Determine the (X, Y) coordinate at the center of the cell enclosing the given text.  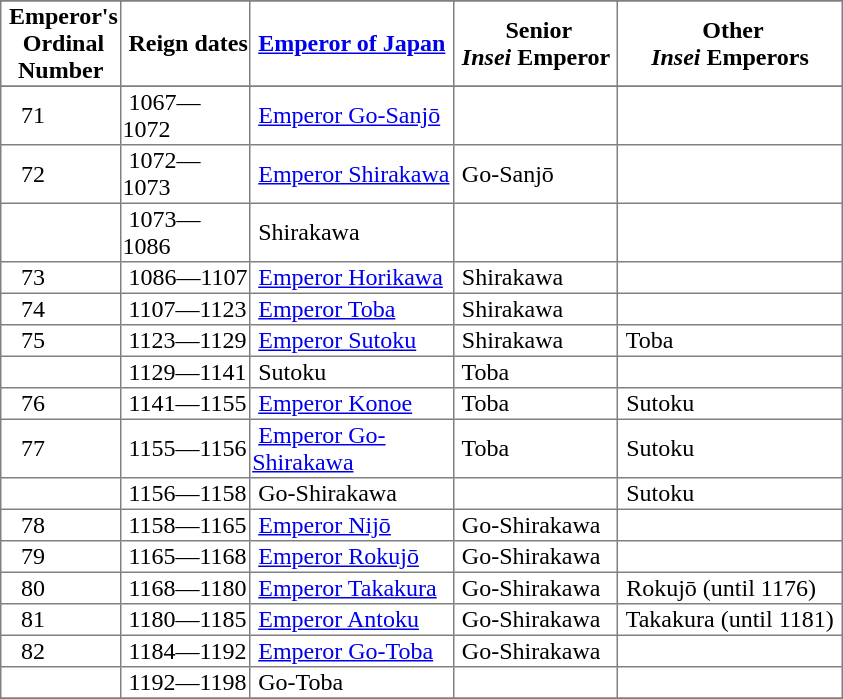
Go-Toba (352, 683)
74 (60, 309)
Emperor Shirakawa (352, 174)
1165—1168 (185, 557)
Emperor Go-Shirakawa (352, 448)
Emperor of Japan (352, 44)
Senior Insei Emperor (536, 44)
1086—1107 (185, 278)
Emperor Toba (352, 309)
1158—1165 (185, 525)
Go-Sanjō (536, 174)
1141—1155 (185, 404)
Emperor Sutoku (352, 341)
82 (60, 651)
72 (60, 174)
1072—1073 (185, 174)
77 (60, 448)
1129—1141 (185, 372)
1180—1185 (185, 620)
Emperor Nijō (352, 525)
Takakura (until 1181) (730, 620)
1184—1192 (185, 651)
1156—1158 (185, 494)
Emperor Go-Sanjō (352, 115)
1123—1129 (185, 341)
79 (60, 557)
1073—1086 (185, 232)
78 (60, 525)
Emperor Rokujō (352, 557)
Other Insei Emperors (730, 44)
81 (60, 620)
73 (60, 278)
1155—1156 (185, 448)
76 (60, 404)
Reign dates (185, 44)
1067—1072 (185, 115)
Rokujō (until 1176) (730, 588)
Emperor Horikawa (352, 278)
Emperor Konoe (352, 404)
1192—1198 (185, 683)
1107—1123 (185, 309)
75 (60, 341)
Emperor's Ordinal Number (60, 44)
1168—1180 (185, 588)
Emperor Go-Toba (352, 651)
Emperor Antoku (352, 620)
Emperor Takakura (352, 588)
71 (60, 115)
80 (60, 588)
